Return the [X, Y] coordinate for the center point of the cell that contains the specified text.  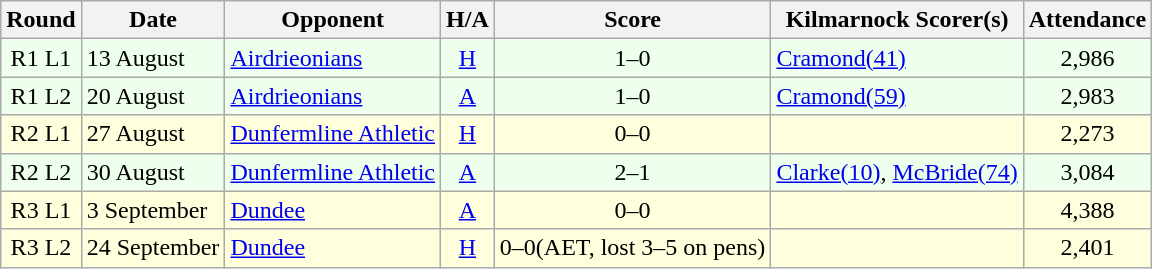
30 August [153, 172]
R3 L1 [41, 210]
2–1 [632, 172]
2,401 [1087, 248]
4,388 [1087, 210]
27 August [153, 134]
2,983 [1087, 96]
0–0(AET, lost 3–5 on pens) [632, 248]
Cramond(41) [897, 58]
Cramond(59) [897, 96]
24 September [153, 248]
R1 L2 [41, 96]
3 September [153, 210]
R2 L2 [41, 172]
R3 L2 [41, 248]
13 August [153, 58]
H/A [468, 20]
Date [153, 20]
2,273 [1087, 134]
Clarke(10), McBride(74) [897, 172]
3,084 [1087, 172]
Opponent [333, 20]
Score [632, 20]
R2 L1 [41, 134]
Kilmarnock Scorer(s) [897, 20]
2,986 [1087, 58]
Round [41, 20]
20 August [153, 96]
Attendance [1087, 20]
R1 L1 [41, 58]
